Capture the cell that displays the provided text and extract its [X, Y] central coordinate. 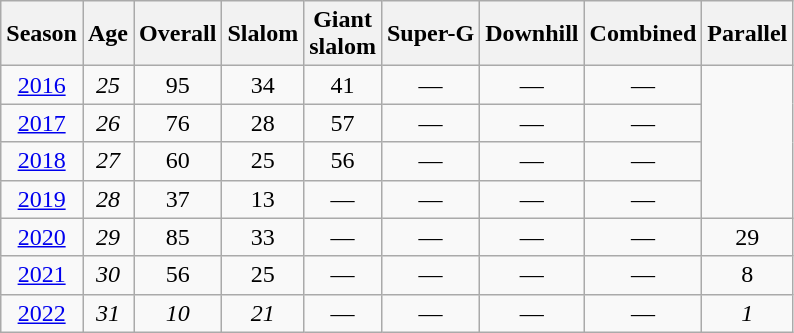
37 [178, 199]
Downhill [532, 34]
8 [748, 275]
2022 [42, 313]
30 [108, 275]
Combined [643, 34]
27 [108, 161]
2018 [42, 161]
60 [178, 161]
34 [263, 85]
1 [748, 313]
2016 [42, 85]
57 [343, 123]
13 [263, 199]
2020 [42, 237]
41 [343, 85]
31 [108, 313]
Season [42, 34]
2017 [42, 123]
33 [263, 237]
Parallel [748, 34]
2021 [42, 275]
85 [178, 237]
Slalom [263, 34]
Super-G [430, 34]
2019 [42, 199]
95 [178, 85]
76 [178, 123]
Age [108, 34]
26 [108, 123]
Giantslalom [343, 34]
Overall [178, 34]
10 [178, 313]
21 [263, 313]
